Find where the given text appears and provide that cell's center as (X, Y) coordinate. 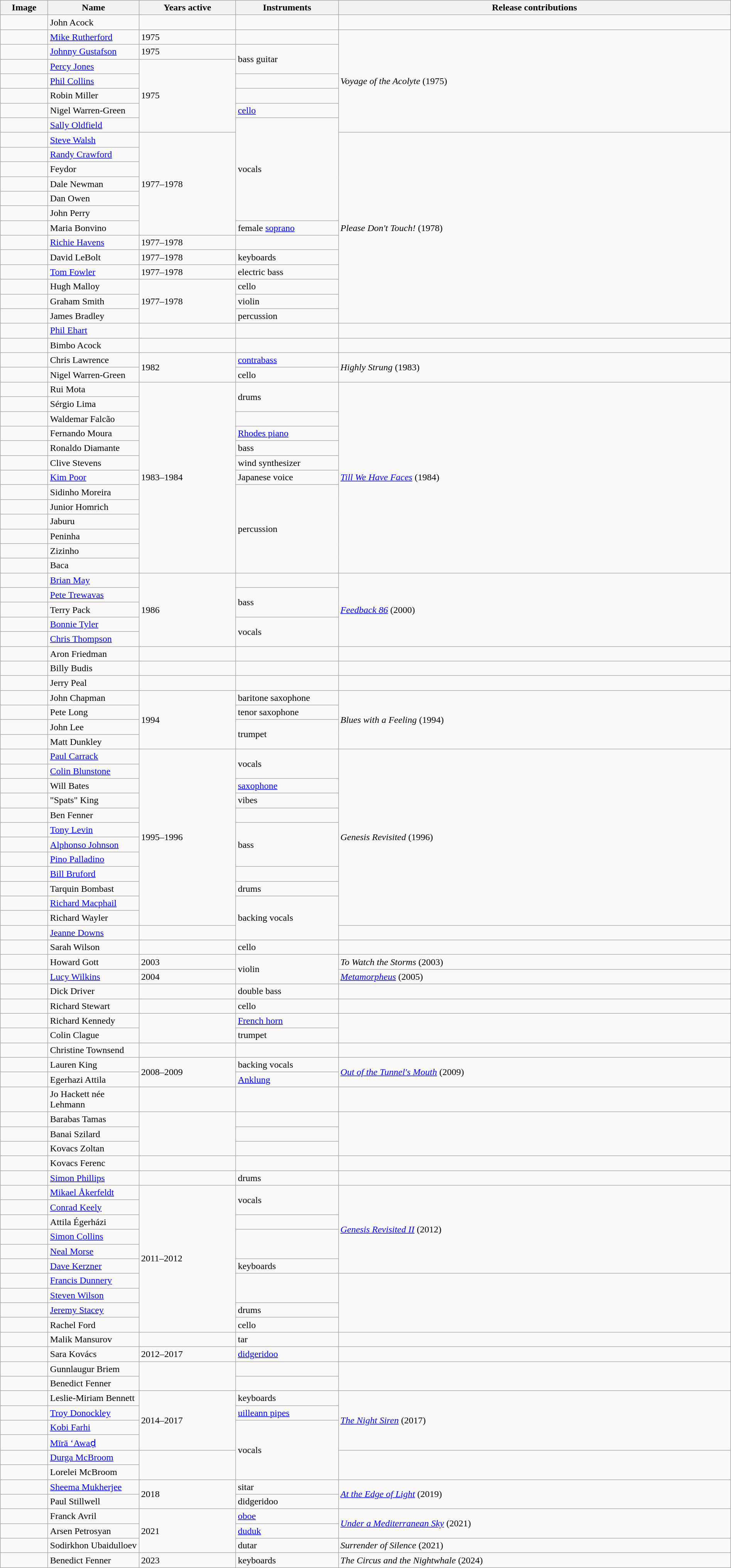
double bass (287, 991)
Rhodes piano (287, 434)
Kovacs Zoltan (93, 1149)
Sérgio Lima (93, 404)
Alphonso Johnson (93, 844)
Simon Phillips (93, 1178)
Feedback 86 (2000) (535, 609)
Lauren King (93, 1065)
Fernando Moura (93, 434)
1986 (187, 609)
bass guitar (287, 59)
Francis Dunnery (93, 1281)
Steven Wilson (93, 1295)
Colin Clague (93, 1035)
wind synthesizer (287, 463)
Metamorpheus (2005) (535, 977)
Will Bates (93, 786)
Bimbo Acock (93, 345)
Terry Pack (93, 609)
saxophone (287, 786)
Matt Dunkley (93, 742)
Egerhazi Attila (93, 1079)
Jeanne Downs (93, 933)
Richie Havens (93, 243)
tar (287, 1339)
Paul Carrack (93, 756)
Genesis Revisited (1996) (535, 837)
Jaburu (93, 522)
1995–1996 (187, 837)
Genesis Revisited II (2012) (535, 1229)
Troy Donockley (93, 1413)
Howard Gott (93, 962)
Instruments (287, 8)
Pete Long (93, 712)
Under a Mediterranean Sky (2021) (535, 1524)
uilleann pipes (287, 1413)
Percy Jones (93, 66)
Tarquin Bombast (93, 888)
dutar (287, 1546)
Sally Oldfield (93, 125)
2014–2017 (187, 1421)
vibes (287, 800)
John Lee (93, 727)
Blues with a Feeling (1994) (535, 720)
Jerry Peal (93, 683)
Years active (187, 8)
2018 (187, 1494)
Bonnie Tyler (93, 624)
Phil Ehart (93, 331)
Junior Homrich (93, 507)
1982 (187, 367)
Tom Fowler (93, 272)
1983–1984 (187, 478)
Lorelei McBroom (93, 1472)
Sara Kovács (93, 1354)
Johnny Gustafson (93, 52)
Billy Budis (93, 668)
Tony Levin (93, 830)
baritone saxophone (287, 698)
Barabas Tamas (93, 1119)
Hugh Malloy (93, 287)
To Watch the Storms (2003) (535, 962)
The Night Siren (2017) (535, 1421)
Banai Szilard (93, 1134)
Chris Lawrence (93, 360)
electric bass (287, 272)
Gunnlaugur Briem (93, 1369)
Conrad Keely (93, 1207)
Kovacs Ferenc (93, 1163)
Sidinho Moreira (93, 492)
Image (24, 8)
Rui Mota (93, 389)
Steve Walsh (93, 140)
Surrender of Silence (2021) (535, 1546)
2003 (187, 962)
Bill Bruford (93, 874)
2021 (187, 1531)
Jeremy Stacey (93, 1310)
Franck Avril (93, 1516)
sitar (287, 1487)
Durga McBroom (93, 1457)
Sheema Mukherjee (93, 1487)
Release contributions (535, 8)
Baca (93, 565)
At the Edge of Light (2019) (535, 1494)
Malik Mansurov (93, 1339)
Robin Miller (93, 96)
James Bradley (93, 316)
Till We Have Faces (1984) (535, 478)
Sarah Wilson (93, 947)
2008–2009 (187, 1072)
Please Don't Touch! (1978) (535, 228)
"Spats" King (93, 800)
John Chapman (93, 698)
John Acock (93, 22)
Ronaldo Diamante (93, 448)
David LeBolt (93, 257)
Rachel Ford (93, 1325)
2011–2012 (187, 1259)
Peninha (93, 536)
Richard Stewart (93, 1006)
Paul Stillwell (93, 1502)
2004 (187, 977)
contrabass (287, 360)
Ben Fenner (93, 815)
Pete Trewavas (93, 595)
Highly Strung (1983) (535, 367)
2023 (187, 1560)
Mikael Åkerfeldt (93, 1193)
Leslie-Miriam Bennett (93, 1398)
Chris Thompson (93, 639)
Brian May (93, 580)
Voyage of the Acolyte (1975) (535, 81)
Jo Hackett née Lehmann (93, 1099)
Japanese voice (287, 478)
Arsen Petrosyan (93, 1531)
tenor saxophone (287, 712)
Kobi Farhi (93, 1428)
Richard Kennedy (93, 1021)
Graham Smith (93, 301)
2012–2017 (187, 1354)
Dave Kerzner (93, 1266)
Colin Blunstone (93, 771)
Randy Crawford (93, 154)
Name (93, 8)
Kim Poor (93, 478)
Sodirkhon Ubaidulloev (93, 1546)
Neal Morse (93, 1251)
Dale Newman (93, 184)
Dan Owen (93, 199)
Clive Stevens (93, 463)
Maria Bonvino (93, 228)
Zizinho (93, 551)
Waldemar Falcão (93, 419)
female soprano (287, 228)
Richard Wayler (93, 918)
Phil Collins (93, 81)
Simon Collins (93, 1237)
Lucy Wilkins (93, 977)
Attila Égerházi (93, 1222)
Aron Friedman (93, 654)
French horn (287, 1021)
Christine Townsend (93, 1050)
oboe (287, 1516)
Anklung (287, 1079)
The Circus and the Nightwhale (2024) (535, 1560)
1994 (187, 720)
Pino Palladino (93, 859)
John Perry (93, 213)
Feydor (93, 169)
Dick Driver (93, 991)
Mike Rutherford (93, 37)
Out of the Tunnel's Mouth (2009) (535, 1072)
Richard Macphail (93, 903)
duduk (287, 1531)
Mīrā ‘Awaḍ (93, 1443)
